Scan for the cell matching the given text and deliver its [x, y] coordinate at center. 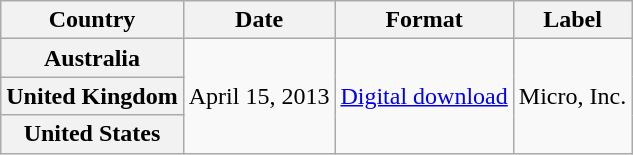
Country [92, 20]
Digital download [424, 96]
April 15, 2013 [259, 96]
United States [92, 134]
United Kingdom [92, 96]
Australia [92, 58]
Format [424, 20]
Date [259, 20]
Micro, Inc. [572, 96]
Label [572, 20]
